Pinpoint the cell where the given text exists, returning its (X, Y) midpoint coordinate. 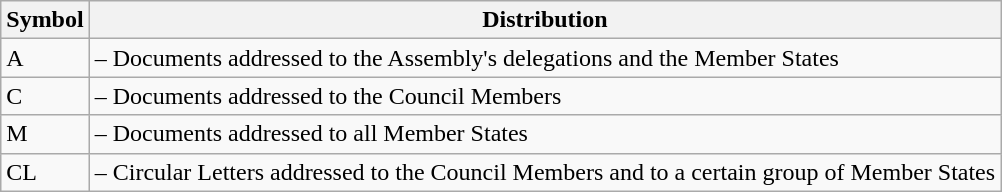
M (45, 134)
Symbol (45, 20)
CL (45, 172)
A (45, 58)
Distribution (544, 20)
– Circular Letters addressed to the Council Members and to a certain group of Member States (544, 172)
– Documents addressed to the Assembly's delegations and the Member States (544, 58)
– Documents addressed to all Member States (544, 134)
C (45, 96)
– Documents addressed to the Council Members (544, 96)
